Search for the cell housing the specified text and yield its (x, y) center coordinate. 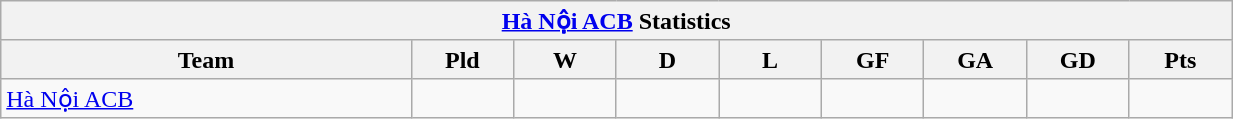
D (668, 59)
Hà Nội ACB (206, 98)
Pts (1180, 59)
Hà Nội ACB Statistics (616, 21)
GD (1078, 59)
Pld (462, 59)
GF (872, 59)
Team (206, 59)
W (566, 59)
L (770, 59)
GA (976, 59)
